Return the (X, Y) coordinate for the center point of the cell that contains the specified text.  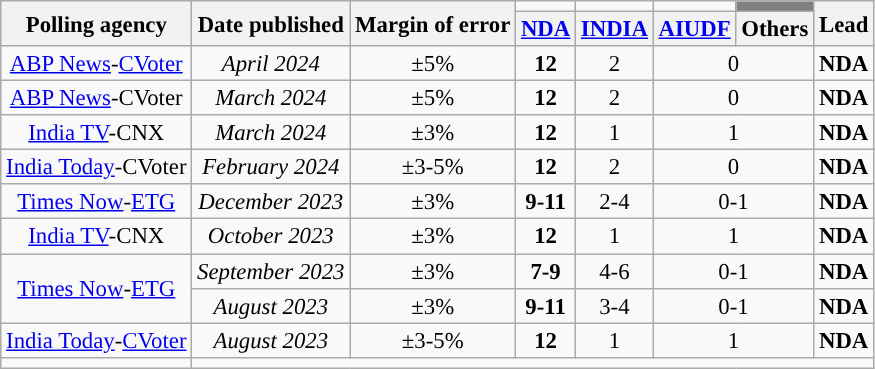
INDIA (615, 30)
4-6 (615, 272)
April 2024 (271, 64)
AIUDF (694, 30)
Date published (271, 24)
December 2023 (271, 202)
Lead (844, 24)
7-9 (546, 272)
2-4 (615, 202)
February 2024 (271, 168)
September 2023 (271, 272)
Polling agency (96, 24)
3-4 (615, 306)
Margin of error (433, 24)
October 2023 (271, 236)
Others (775, 30)
